Return the [X, Y] coordinate for the center point of the cell that contains the specified text.  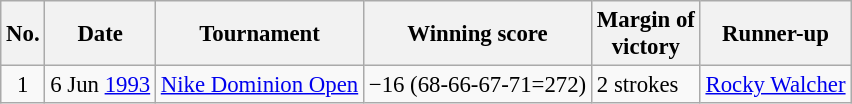
Nike Dominion Open [259, 85]
Runner-up [776, 34]
No. [23, 34]
−16 (68-66-67-71=272) [477, 85]
Winning score [477, 34]
1 [23, 85]
2 strokes [646, 85]
Tournament [259, 34]
Rocky Walcher [776, 85]
Margin ofvictory [646, 34]
6 Jun 1993 [100, 85]
Date [100, 34]
